Find where the given text appears and provide that cell's center as (X, Y) coordinate. 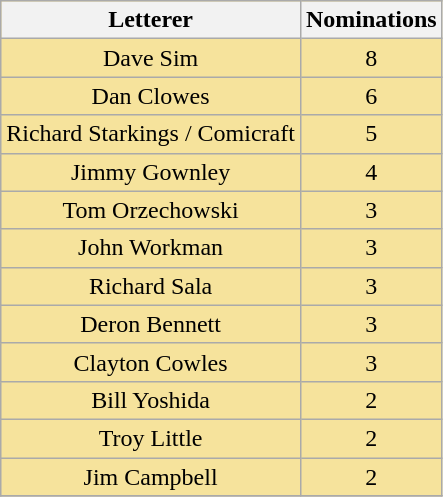
5 (371, 134)
Deron Bennett (151, 324)
Letterer (151, 20)
Jim Campbell (151, 477)
Tom Orzechowski (151, 210)
Troy Little (151, 438)
Jimmy Gownley (151, 172)
6 (371, 96)
Richard Starkings / Comicraft (151, 134)
8 (371, 58)
Dan Clowes (151, 96)
Dave Sim (151, 58)
4 (371, 172)
John Workman (151, 248)
Richard Sala (151, 286)
Bill Yoshida (151, 400)
Clayton Cowles (151, 362)
Nominations (371, 20)
